Output the [x, y] coordinate of the center of the cell containing the given text.  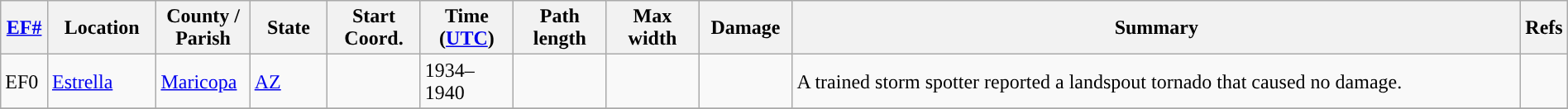
A trained storm spotter reported a landspout tornado that caused no damage. [1156, 81]
EF# [25, 28]
Location [101, 28]
AZ [289, 81]
Refs [1545, 28]
Maricopa [203, 81]
Estrella [101, 81]
1934–1940 [466, 81]
State [289, 28]
EF0 [25, 81]
Damage [746, 28]
County / Parish [203, 28]
Summary [1156, 28]
Start Coord. [374, 28]
Path length [560, 28]
Time (UTC) [466, 28]
Max width [653, 28]
